Capture the cell that displays the provided text and extract its [X, Y] central coordinate. 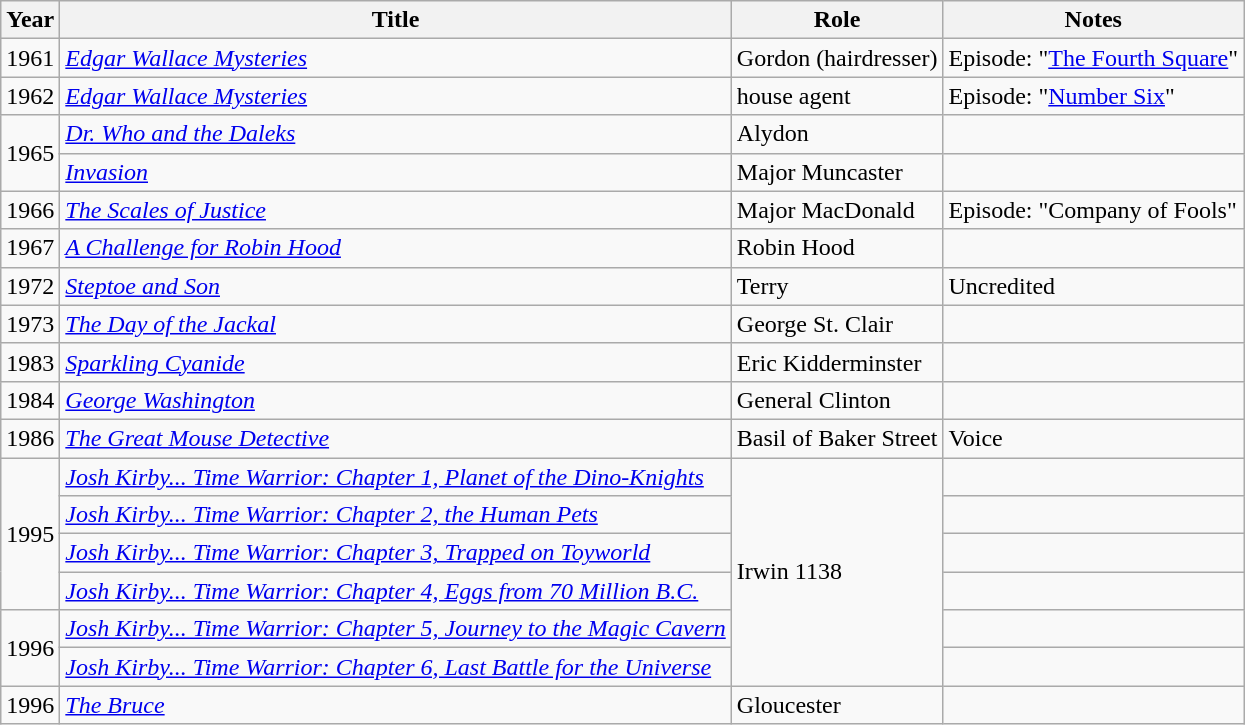
1984 [30, 400]
Steptoe and Son [396, 286]
George Washington [396, 400]
house agent [837, 96]
Year [30, 20]
Josh Kirby... Time Warrior: Chapter 5, Journey to the Magic Cavern [396, 629]
1966 [30, 210]
Robin Hood [837, 248]
Voice [1094, 438]
Role [837, 20]
1962 [30, 96]
Episode: "Number Six" [1094, 96]
Sparkling Cyanide [396, 362]
Dr. Who and the Daleks [396, 134]
1983 [30, 362]
George St. Clair [837, 324]
1967 [30, 248]
1986 [30, 438]
Josh Kirby... Time Warrior: Chapter 6, Last Battle for the Universe [396, 667]
Irwin 1138 [837, 572]
Notes [1094, 20]
Josh Kirby... Time Warrior: Chapter 2, the Human Pets [396, 515]
The Bruce [396, 705]
1973 [30, 324]
General Clinton [837, 400]
Gloucester [837, 705]
1961 [30, 58]
A Challenge for Robin Hood [396, 248]
Terry [837, 286]
1972 [30, 286]
Gordon (hairdresser) [837, 58]
The Scales of Justice [396, 210]
1965 [30, 153]
Episode: "The Fourth Square" [1094, 58]
Eric Kidderminster [837, 362]
Josh Kirby... Time Warrior: Chapter 3, Trapped on Toyworld [396, 553]
Episode: "Company of Fools" [1094, 210]
Major Muncaster [837, 172]
The Great Mouse Detective [396, 438]
The Day of the Jackal [396, 324]
Invasion [396, 172]
1995 [30, 534]
Title [396, 20]
Alydon [837, 134]
Uncredited [1094, 286]
Josh Kirby... Time Warrior: Chapter 4, Eggs from 70 Million B.C. [396, 591]
Josh Kirby... Time Warrior: Chapter 1, Planet of the Dino-Knights [396, 477]
Major MacDonald [837, 210]
Basil of Baker Street [837, 438]
